Return [x, y] of the center of cell containing provided text 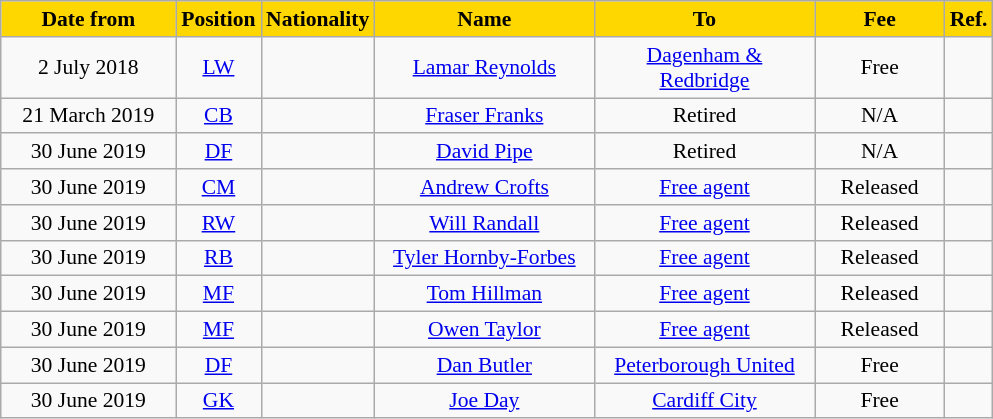
Name [484, 19]
CB [218, 116]
CM [218, 187]
Will Randall [484, 223]
Joe Day [484, 401]
To [704, 19]
21 March 2019 [88, 116]
RW [218, 223]
Ref. [969, 19]
GK [218, 401]
Tyler Hornby-Forbes [484, 258]
Lamar Reynolds [484, 68]
RB [218, 258]
LW [218, 68]
Nationality [318, 19]
Andrew Crofts [484, 187]
Date from [88, 19]
Owen Taylor [484, 330]
Position [218, 19]
2 July 2018 [88, 68]
Tom Hillman [484, 294]
Peterborough United [704, 365]
Fee [880, 19]
David Pipe [484, 152]
Cardiff City [704, 401]
Dagenham & Redbridge [704, 68]
Dan Butler [484, 365]
Fraser Franks [484, 116]
